Locate the cell with the specified text and output its (X, Y) center coordinate. 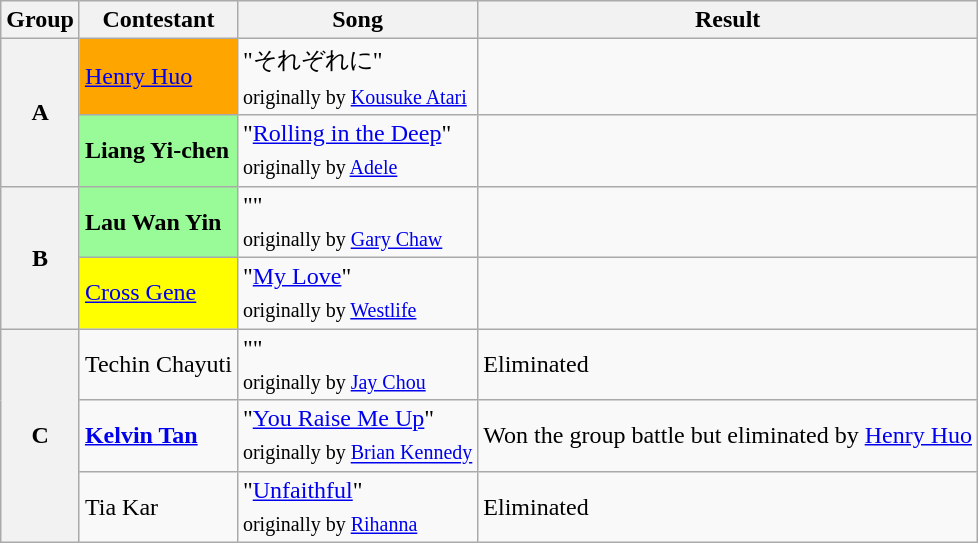
Contestant (158, 20)
Lau Wan Yin (158, 222)
Cross Gene (158, 292)
Tia Kar (158, 506)
"You Raise Me Up"originally by Brian Kennedy (357, 436)
""originally by Gary Chaw (357, 222)
Won the group battle but eliminated by Henry Huo (728, 436)
Group (40, 20)
"それぞれに"originally by Kousuke Atari (357, 77)
"Unfaithful"originally by Rihanna (357, 506)
C (40, 436)
Liang Yi-chen (158, 150)
Song (357, 20)
Kelvin Tan (158, 436)
B (40, 258)
Result (728, 20)
""originally by Jay Chou (357, 364)
Henry Huo (158, 77)
Techin Chayuti (158, 364)
A (40, 112)
"My Love"originally by Westlife (357, 292)
"Rolling in the Deep"originally by Adele (357, 150)
